Output the [X, Y] coordinate of the center of the cell containing the given text.  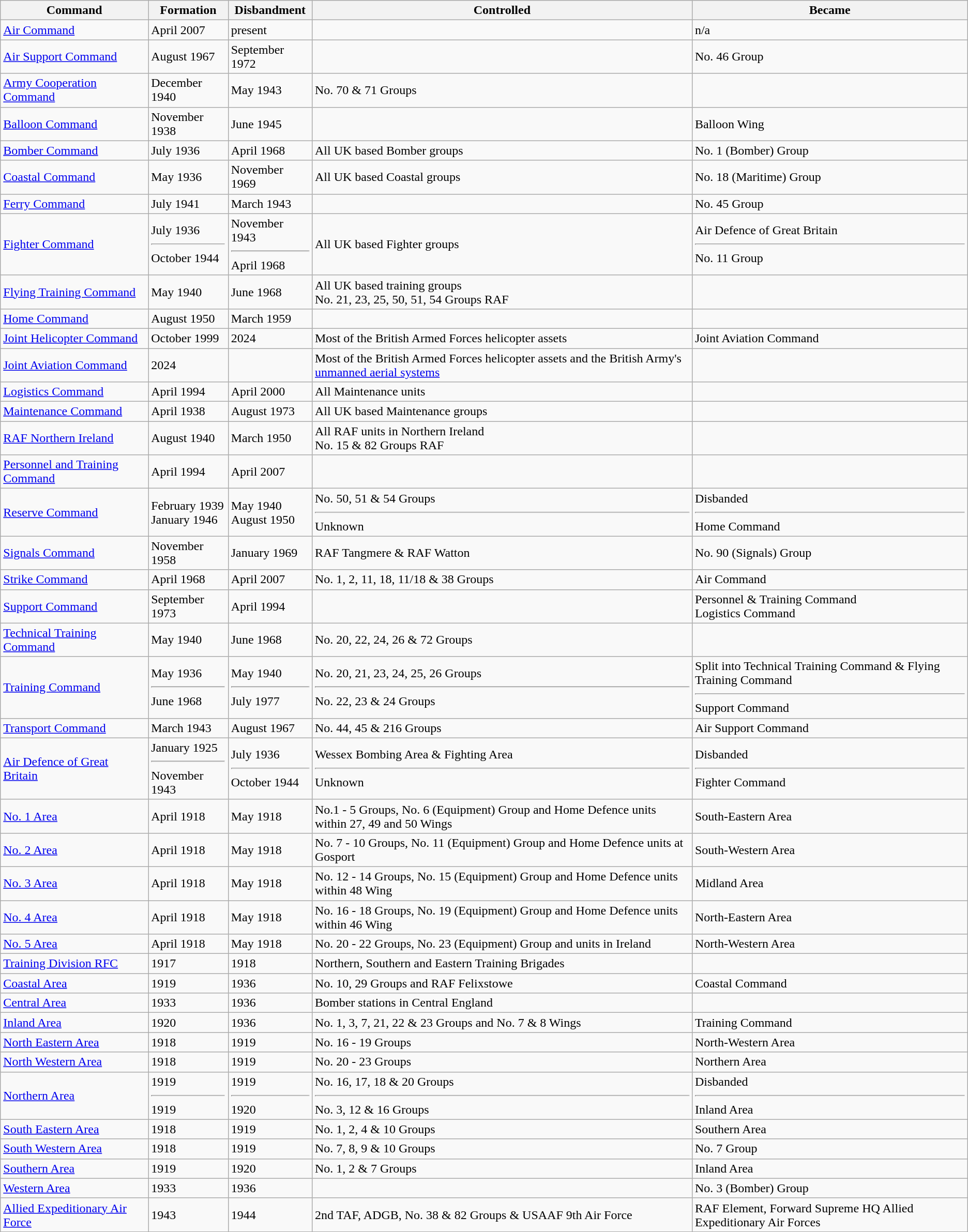
South Eastern Area [74, 1129]
Transport Command [74, 728]
Fighter Command [74, 244]
n/a [829, 30]
May 1940July 1977 [270, 688]
November 1938 [188, 124]
March 1950 [270, 438]
present [270, 30]
No. 10, 29 Groups and RAF Felixstowe [502, 983]
No. 1 Area [74, 816]
Wessex Bombing Area & Fighting AreaUnknown [502, 768]
2nd TAF, ADGB, No. 38 & 82 Groups & USAAF 9th Air Force [502, 1215]
Logistics Command [74, 392]
No. 1, 3, 7, 21, 22 & 23 Groups and No. 7 & 8 Wings [502, 1023]
Bomber Command [74, 150]
August 1940 [188, 438]
All UK based Maintenance groups [502, 412]
Air Defence of Great Britain [74, 768]
All UK based Fighter groups [502, 244]
April 2000 [270, 392]
Flying Training Command [74, 292]
November 1969 [270, 177]
No. 46 Group [829, 57]
19191920 [270, 1096]
Balloon Wing [829, 124]
1917 [188, 964]
No. 1, 2, 11, 18, 11/18 & 38 Groups [502, 580]
All RAF units in Northern IrelandNo. 15 & 82 Groups RAF [502, 438]
November 1958 [188, 553]
Reserve Command [74, 512]
No. 1, 2 & 7 Groups [502, 1168]
July 1941 [188, 204]
December 1940 [188, 90]
January 1969 [270, 553]
No. 44, 45 & 216 Groups [502, 728]
No. 7 - 10 Groups, No. 11 (Equipment) Group and Home Defence units at Gosport [502, 850]
September 1972 [270, 57]
March 1959 [270, 318]
All UK based training groupsNo. 21, 23, 25, 50, 51, 54 Groups RAF [502, 292]
June 1945 [270, 124]
South Western Area [74, 1149]
August 1950 [188, 318]
August 1973 [270, 412]
Balloon Command [74, 124]
No. 12 - 14 Groups, No. 15 (Equipment) Group and Home Defence units within 48 Wing [502, 883]
No. 20 - 23 Groups [502, 1062]
DisbandedHome Command [829, 512]
Air Defence of Great BritainNo. 11 Group [829, 244]
Maintenance Command [74, 412]
May 1936June 1968 [188, 688]
No. 4 Area [74, 917]
No. 20, 22, 24, 26 & 72 Groups [502, 640]
Signals Command [74, 553]
Central Area [74, 1003]
North-Eastern Area [829, 917]
RAF Element, Forward Supreme HQ Allied Expeditionary Air Forces [829, 1215]
All Maintenance units [502, 392]
No. 90 (Signals) Group [829, 553]
South-Western Area [829, 850]
Split into Technical Training Command & Flying Training CommandSupport Command [829, 688]
Joint Helicopter Command [74, 338]
DisbandedInland Area [829, 1096]
Western Area [74, 1188]
No. 3 Area [74, 883]
All UK based Bomber groups [502, 150]
Ferry Command [74, 204]
Bomber stations in Central England [502, 1003]
Strike Command [74, 580]
No. 7 Group [829, 1149]
Technical Training Command [74, 640]
DisbandedFighter Command [829, 768]
Personnel & Training CommandLogistics Command [829, 606]
Disbandment [270, 10]
North Eastern Area [74, 1042]
May 1943 [270, 90]
October 1999 [188, 338]
No. 20 - 22 Groups, No. 23 (Equipment) Group and units in Ireland [502, 944]
Most of the British Armed Forces helicopter assets and the British Army's unmanned aerial systems [502, 365]
No. 20, 21, 23, 24, 25, 26 GroupsNo. 22, 23 & 24 Groups [502, 688]
Personnel and Training Command [74, 471]
No. 18 (Maritime) Group [829, 177]
RAF Tangmere & RAF Watton [502, 553]
19191919 [188, 1096]
Allied Expeditionary Air Force [74, 1215]
January 1925November 1943 [188, 768]
Home Command [74, 318]
September 1973 [188, 606]
Coastal Area [74, 983]
No. 3 (Bomber) Group [829, 1188]
May 1936 [188, 177]
No. 70 & 71 Groups [502, 90]
No. 7, 8, 9 & 10 Groups [502, 1149]
No. 5 Area [74, 944]
July 1936 [188, 150]
May 1940August 1950 [270, 512]
No. 16 - 19 Groups [502, 1042]
Controlled [502, 10]
No. 1 (Bomber) Group [829, 150]
Midland Area [829, 883]
February 1939January 1946 [188, 512]
Became [829, 10]
Northern, Southern and Eastern Training Brigades [502, 964]
No. 16 - 18 Groups, No. 19 (Equipment) Group and Home Defence units within 46 Wing [502, 917]
No. 2 Area [74, 850]
Command [74, 10]
Army Cooperation Command [74, 90]
November 1943April 1968 [270, 244]
All UK based Coastal groups [502, 177]
1944 [270, 1215]
April 1938 [188, 412]
1943 [188, 1215]
RAF Northern Ireland [74, 438]
No.1 - 5 Groups, No. 6 (Equipment) Group and Home Defence units within 27, 49 and 50 Wings [502, 816]
No. 16, 17, 18 & 20 GroupsNo. 3, 12 & 16 Groups [502, 1096]
South-Eastern Area [829, 816]
Formation [188, 10]
No. 50, 51 & 54 GroupsUnknown [502, 512]
No. 45 Group [829, 204]
Training Division RFC [74, 964]
North Western Area [74, 1062]
Support Command [74, 606]
Most of the British Armed Forces helicopter assets [502, 338]
No. 1, 2, 4 & 10 Groups [502, 1129]
